Output the [X, Y] coordinate of the center of the cell containing the given text.  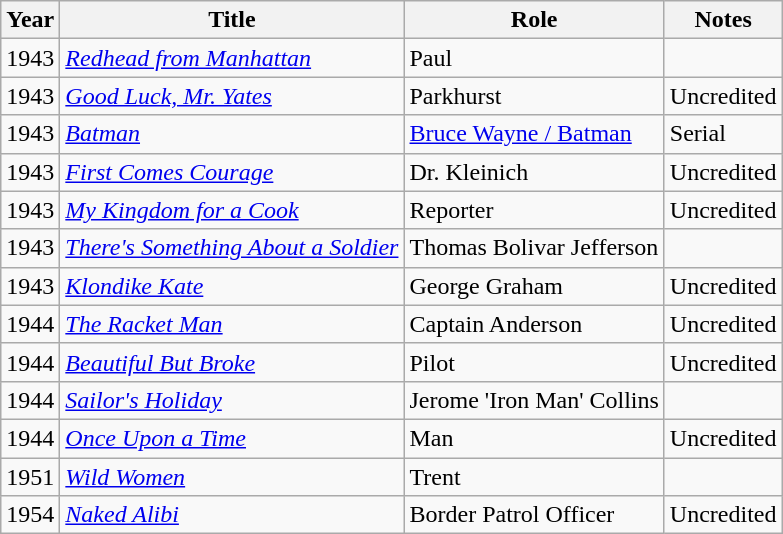
Naked Alibi [232, 515]
Once Upon a Time [232, 438]
Batman [232, 134]
1951 [30, 477]
Trent [534, 477]
1954 [30, 515]
First Comes Courage [232, 172]
Notes [723, 20]
Wild Women [232, 477]
Border Patrol Officer [534, 515]
Thomas Bolivar Jefferson [534, 248]
Dr. Kleinich [534, 172]
Good Luck, Mr. Yates [232, 96]
Serial [723, 134]
My Kingdom for a Cook [232, 210]
Year [30, 20]
Title [232, 20]
Paul [534, 58]
Sailor's Holiday [232, 400]
Klondike Kate [232, 286]
Bruce Wayne / Batman [534, 134]
Captain Anderson [534, 324]
Man [534, 438]
Beautiful But Broke [232, 362]
Jerome 'Iron Man' Collins [534, 400]
Role [534, 20]
Parkhurst [534, 96]
The Racket Man [232, 324]
Pilot [534, 362]
George Graham [534, 286]
Reporter [534, 210]
There's Something About a Soldier [232, 248]
Redhead from Manhattan [232, 58]
